Identify which cell holds the provided text, then report its [x, y] central coordinate. 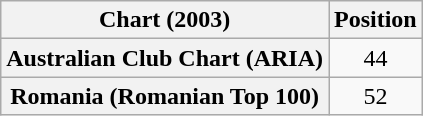
Romania (Romanian Top 100) [165, 96]
44 [375, 58]
Position [375, 20]
Chart (2003) [165, 20]
Australian Club Chart (ARIA) [165, 58]
52 [375, 96]
